Pinpoint the cell where the given text exists, returning its [x, y] midpoint coordinate. 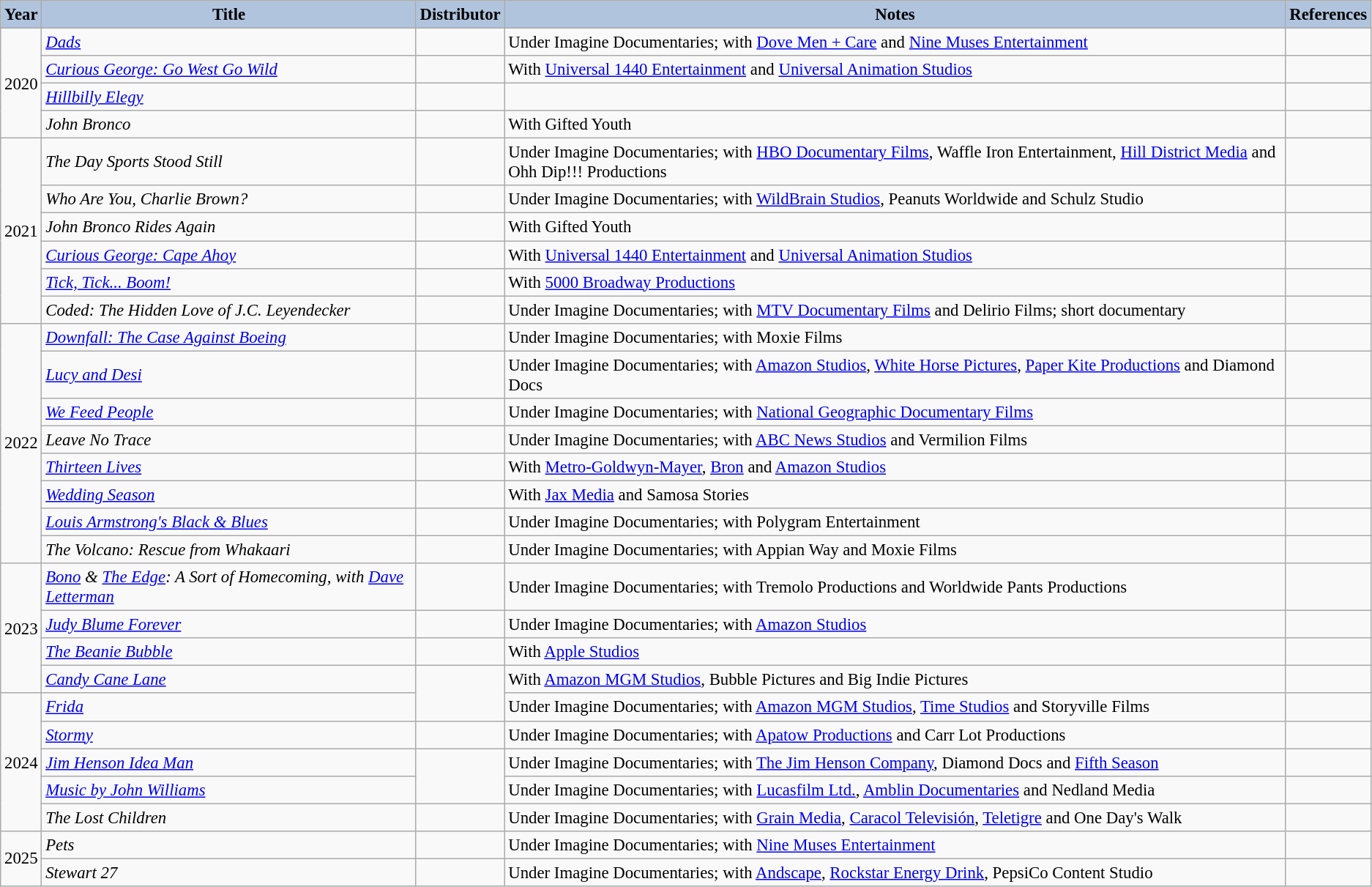
Under Imagine Documentaries; with Nine Muses Entertainment [895, 845]
We Feed People [228, 412]
Stormy [228, 735]
Under Imagine Documentaries; with Apatow Productions and Carr Lot Productions [895, 735]
Curious George: Cape Ahoy [228, 255]
2023 [21, 628]
Under Imagine Documentaries; with Polygram Entertainment [895, 522]
Under Imagine Documentaries; with Andscape, Rockstar Energy Drink, PepsiCo Content Studio [895, 872]
The Volcano: Rescue from Whakaari [228, 550]
2024 [21, 762]
With Apple Studios [895, 652]
Under Imagine Documentaries; with Dove Men + Care and Nine Muses Entertainment [895, 42]
The Beanie Bubble [228, 652]
The Day Sports Stood Still [228, 163]
Candy Cane Lane [228, 680]
Notes [895, 15]
Downfall: The Case Against Boeing [228, 337]
Under Imagine Documentaries; with ABC News Studios and Vermilion Films [895, 439]
Under Imagine Documentaries; with MTV Documentary Films and Delirio Films; short documentary [895, 310]
Under Imagine Documentaries; with Moxie Films [895, 337]
2025 [21, 858]
Lucy and Desi [228, 375]
Under Imagine Documentaries; with The Jim Henson Company, Diamond Docs and Fifth Season [895, 762]
Dads [228, 42]
2022 [21, 443]
Coded: The Hidden Love of J.C. Leyendecker [228, 310]
Under Imagine Documentaries; with Amazon Studios [895, 625]
Wedding Season [228, 494]
With Amazon MGM Studios, Bubble Pictures and Big Indie Pictures [895, 680]
Under Imagine Documentaries; with Lucasfilm Ltd., Amblin Documentaries and Nedland Media [895, 790]
References [1328, 15]
Under Imagine Documentaries; with HBO Documentary Films, Waffle Iron Entertainment, Hill District Media and Ohh Dip!!! Productions [895, 163]
Under Imagine Documentaries; with Amazon MGM Studios, Time Studios and Storyville Films [895, 708]
Under Imagine Documentaries; with Amazon Studios, White Horse Pictures, Paper Kite Productions and Diamond Docs [895, 375]
2020 [21, 83]
Bono & The Edge: A Sort of Homecoming, with Dave Letterman [228, 587]
Under Imagine Documentaries; with WildBrain Studios, Peanuts Worldwide and Schulz Studio [895, 200]
Louis Armstrong's Black & Blues [228, 522]
Who Are You, Charlie Brown? [228, 200]
With Metro-Goldwyn-Mayer, Bron and Amazon Studios [895, 467]
John Bronco Rides Again [228, 227]
Music by John Williams [228, 790]
Hillbilly Elegy [228, 97]
With Jax Media and Samosa Stories [895, 494]
Judy Blume Forever [228, 625]
Leave No Trace [228, 439]
Curious George: Go West Go Wild [228, 70]
2021 [21, 231]
Stewart 27 [228, 872]
Distributor [460, 15]
Under Imagine Documentaries; with National Geographic Documentary Films [895, 412]
Title [228, 15]
With 5000 Broadway Productions [895, 282]
The Lost Children [228, 817]
John Bronco [228, 125]
Thirteen Lives [228, 467]
Frida [228, 708]
Under Imagine Documentaries; with Tremolo Productions and Worldwide Pants Productions [895, 587]
Under Imagine Documentaries; with Grain Media, Caracol Televisión, Teletigre and One Day's Walk [895, 817]
Under Imagine Documentaries; with Appian Way and Moxie Films [895, 550]
Year [21, 15]
Jim Henson Idea Man [228, 762]
Pets [228, 845]
Tick, Tick... Boom! [228, 282]
